From the cell containing the given text, extract its center point as (X, Y) coordinate. 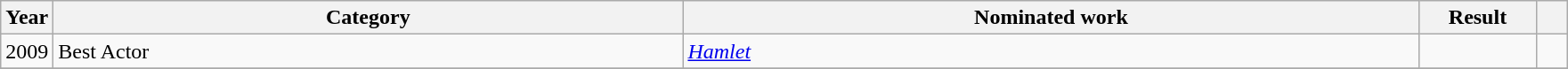
Category (369, 18)
Hamlet (1051, 51)
Nominated work (1051, 18)
Year (27, 18)
Best Actor (369, 51)
2009 (27, 51)
Result (1478, 18)
